For the text-containing cell, return its midpoint in [X, Y] coordinate format. 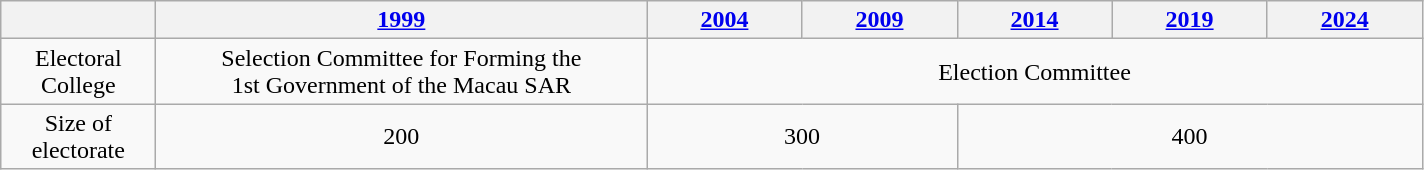
2004 [724, 20]
Size of electorate [78, 136]
Selection Committee for Forming the 1st Government of the Macau SAR [402, 72]
2024 [1344, 20]
Election Committee [1034, 72]
2019 [1190, 20]
400 [1190, 136]
2014 [1034, 20]
2009 [880, 20]
Electoral College [78, 72]
300 [802, 136]
200 [402, 136]
1999 [402, 20]
